Pinpoint the cell where the given text exists, returning its (X, Y) midpoint coordinate. 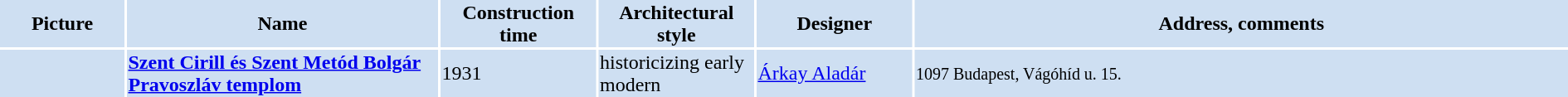
Picture (62, 23)
Name (282, 23)
1931 (519, 73)
Address, comments (1241, 23)
Árkay Aladár (835, 73)
Architectural style (677, 23)
Designer (835, 23)
1097 Budapest, Vágóhíd u. 15. (1241, 73)
Szent Cirill és Szent Metód Bolgár Pravoszláv templom (282, 73)
historicizing early modern (677, 73)
Construction time (519, 23)
